Capture the cell that displays the provided text and extract its (x, y) central coordinate. 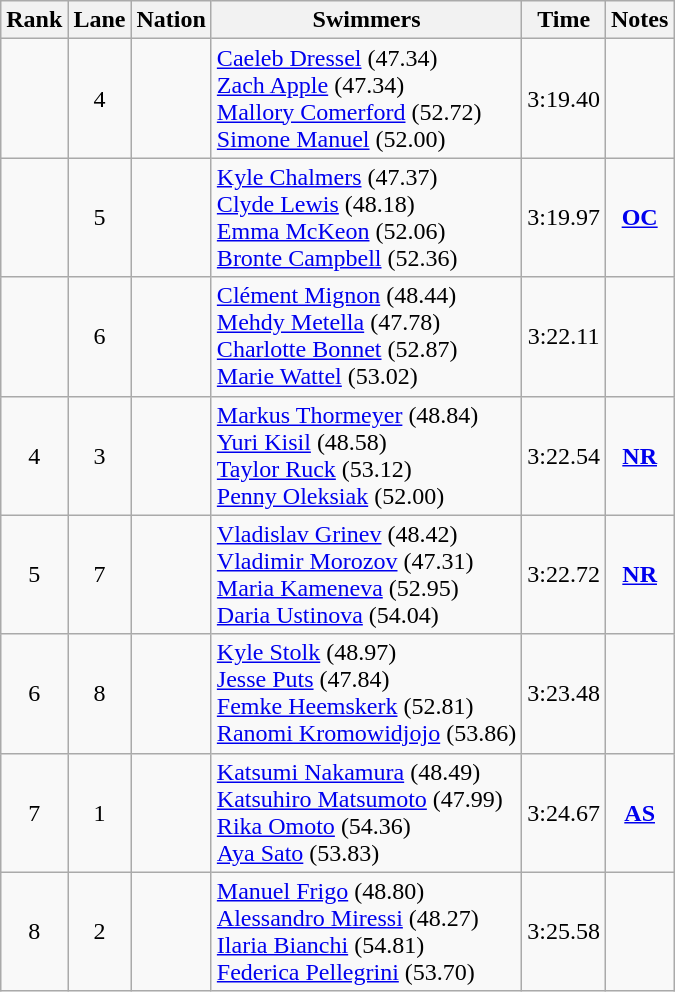
Time (564, 20)
3:22.54 (564, 456)
3:24.67 (564, 812)
3:23.48 (564, 694)
3:19.97 (564, 218)
Manuel Frigo (48.80)Alessandro Miressi (48.27)Ilaria Bianchi (54.81)Federica Pellegrini (53.70) (366, 932)
Kyle Stolk (48.97)Jesse Puts (47.84)Femke Heemskerk (52.81)Ranomi Kromowidjojo (53.86) (366, 694)
3:19.40 (564, 98)
2 (100, 932)
3:25.58 (564, 932)
Lane (100, 20)
AS (639, 812)
Kyle Chalmers (47.37)Clyde Lewis (48.18)Emma McKeon (52.06)Bronte Campbell (52.36) (366, 218)
Caeleb Dressel (47.34)Zach Apple (47.34)Mallory Comerford (52.72)Simone Manuel (52.00) (366, 98)
Rank (34, 20)
Notes (639, 20)
Clément Mignon (48.44)Mehdy Metella (47.78)Charlotte Bonnet (52.87)Marie Wattel (53.02) (366, 336)
Katsumi Nakamura (48.49)Katsuhiro Matsumoto (47.99)Rika Omoto (54.36)Aya Sato (53.83) (366, 812)
3 (100, 456)
3:22.11 (564, 336)
Vladislav Grinev (48.42)Vladimir Morozov (47.31)Maria Kameneva (52.95)Daria Ustinova (54.04) (366, 574)
1 (100, 812)
Markus Thormeyer (48.84)Yuri Kisil (48.58)Taylor Ruck (53.12)Penny Oleksiak (52.00) (366, 456)
Swimmers (366, 20)
3:22.72 (564, 574)
OC (639, 218)
Nation (171, 20)
